Search for the cell housing the specified text and yield its [X, Y] center coordinate. 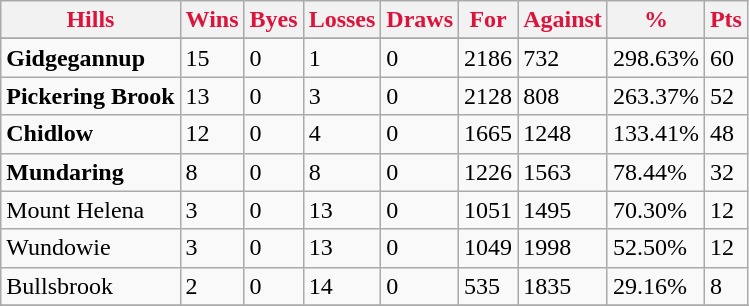
133.41% [656, 134]
808 [563, 96]
32 [726, 172]
60 [726, 58]
Byes [274, 20]
2 [212, 286]
15 [212, 58]
29.16% [656, 286]
1226 [488, 172]
1248 [563, 134]
732 [563, 58]
% [656, 20]
298.63% [656, 58]
Losses [342, 20]
Pts [726, 20]
Gidgegannup [90, 58]
Mundaring [90, 172]
For [488, 20]
Against [563, 20]
1 [342, 58]
1051 [488, 210]
14 [342, 286]
1665 [488, 134]
1998 [563, 248]
52 [726, 96]
1835 [563, 286]
Wundowie [90, 248]
78.44% [656, 172]
Wins [212, 20]
48 [726, 134]
70.30% [656, 210]
Bullsbrook [90, 286]
4 [342, 134]
Draws [420, 20]
535 [488, 286]
Hills [90, 20]
1563 [563, 172]
Chidlow [90, 134]
52.50% [656, 248]
Mount Helena [90, 210]
Pickering Brook [90, 96]
2186 [488, 58]
2128 [488, 96]
263.37% [656, 96]
1049 [488, 248]
1495 [563, 210]
